Pinpoint the cell where the given text exists, returning its [X, Y] midpoint coordinate. 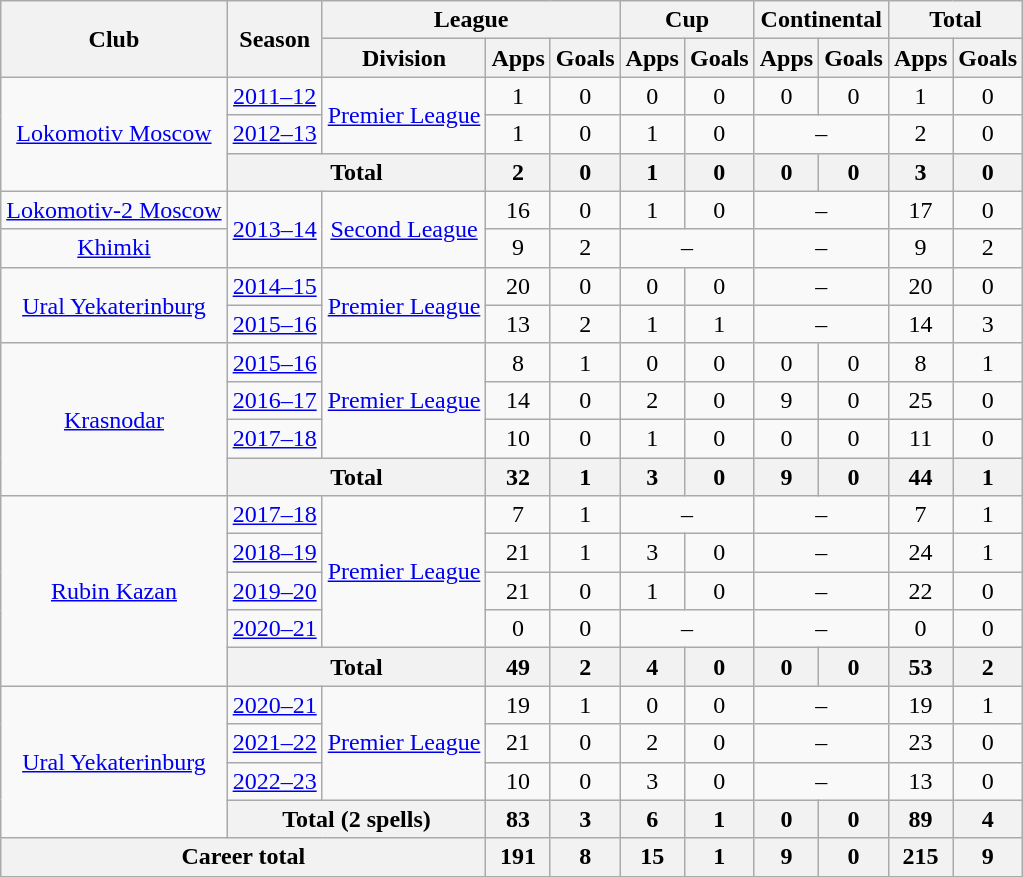
83 [518, 819]
Career total [244, 857]
15 [652, 857]
2014–15 [274, 286]
6 [652, 819]
22 [920, 591]
23 [920, 743]
2012–13 [274, 134]
53 [920, 667]
25 [920, 400]
Krasnodar [114, 419]
Cup [687, 20]
2013–14 [274, 229]
44 [920, 477]
11 [920, 438]
2018–19 [274, 553]
2021–22 [274, 743]
Khimki [114, 248]
2011–12 [274, 96]
League [471, 20]
Rubin Kazan [114, 591]
Club [114, 39]
89 [920, 819]
49 [518, 667]
2016–17 [274, 400]
Second League [404, 229]
16 [518, 210]
Continental [821, 20]
17 [920, 210]
191 [518, 857]
Total (2 spells) [356, 819]
24 [920, 553]
Season [274, 39]
Lokomotiv-2 Moscow [114, 210]
Lokomotiv Moscow [114, 134]
215 [920, 857]
2022–23 [274, 781]
Division [404, 58]
2019–20 [274, 591]
32 [518, 477]
